Capture the cell that displays the provided text and extract its (x, y) central coordinate. 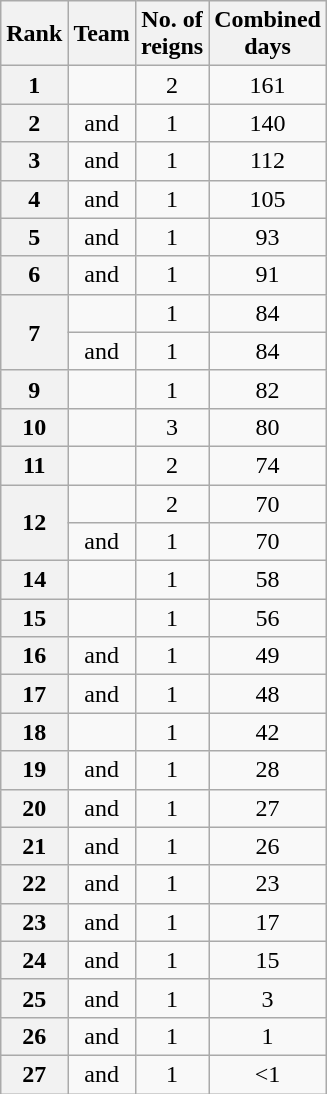
Team (102, 34)
9 (34, 389)
16 (34, 656)
28 (268, 770)
105 (268, 199)
11 (34, 465)
6 (34, 275)
140 (268, 123)
93 (268, 237)
Combineddays (268, 34)
7 (34, 332)
58 (268, 580)
80 (268, 427)
74 (268, 465)
42 (268, 732)
4 (34, 199)
21 (34, 846)
20 (34, 808)
112 (268, 161)
161 (268, 85)
12 (34, 522)
Rank (34, 34)
49 (268, 656)
48 (268, 694)
91 (268, 275)
22 (34, 884)
82 (268, 389)
25 (34, 998)
19 (34, 770)
10 (34, 427)
5 (34, 237)
56 (268, 618)
24 (34, 960)
<1 (268, 1074)
No. ofreigns (172, 34)
18 (34, 732)
14 (34, 580)
